Locate the cell with the specified text and output its [x, y] center coordinate. 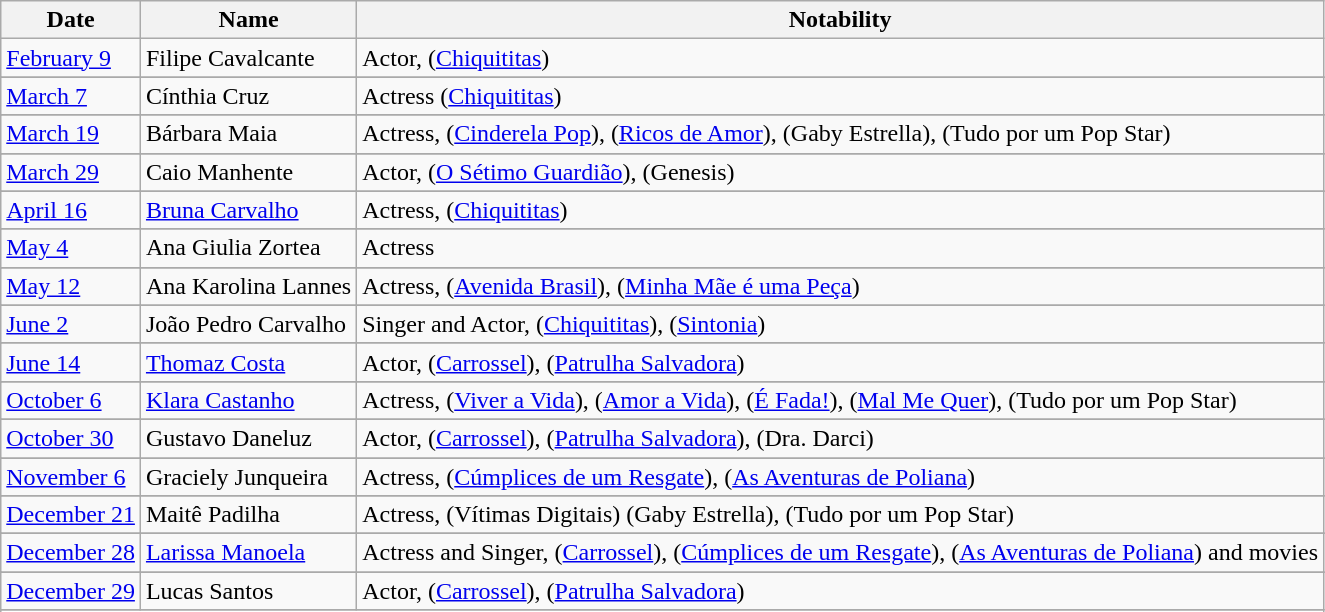
Actress [840, 248]
Name [248, 20]
Larissa Manoela [248, 553]
February 9 [71, 58]
Filipe Cavalcante [248, 58]
Actress, (Cúmplices de um Resgate), (As Aventuras de Poliana) [840, 477]
Actress, (Vítimas Digitais) (Gaby Estrella), (Tudo por um Pop Star) [840, 515]
João Pedro Carvalho [248, 324]
Maitê Padilha [248, 515]
May 4 [71, 248]
Thomaz Costa [248, 362]
November 6 [71, 477]
October 30 [71, 438]
Actor, (O Sétimo Guardião), (Genesis) [840, 172]
May 12 [71, 286]
Klara Castanho [248, 400]
Caio Manhente [248, 172]
Actress, (Cinderela Pop), (Ricos de Amor), (Gaby Estrella), (Tudo por um Pop Star) [840, 134]
April 16 [71, 210]
Actress and Singer, (Carrossel), (Cúmplices de um Resgate), (As Aventuras de Poliana) and movies [840, 553]
Actress, (Viver a Vida), (Amor a Vida), (É Fada!), (Mal Me Quer), (Tudo por um Pop Star) [840, 400]
Bruna Carvalho [248, 210]
December 29 [71, 591]
Cínthia Cruz [248, 96]
Lucas Santos [248, 591]
Actress (Chiquititas) [840, 96]
Actor, (Carrossel), (Patrulha Salvadora), (Dra. Darci) [840, 438]
December 21 [71, 515]
Ana Karolina Lannes [248, 286]
June 2 [71, 324]
Graciely Junqueira [248, 477]
March 19 [71, 134]
March 7 [71, 96]
Actress, (Avenida Brasil), (Minha Mãe é uma Peça) [840, 286]
Date [71, 20]
Notability [840, 20]
December 28 [71, 553]
Actor, (Chiquititas) [840, 58]
Actress, (Chiquititas) [840, 210]
Gustavo Daneluz [248, 438]
Bárbara Maia [248, 134]
Singer and Actor, (Chiquititas), (Sintonia) [840, 324]
March 29 [71, 172]
June 14 [71, 362]
Ana Giulia Zortea [248, 248]
October 6 [71, 400]
